Determine the [X, Y] coordinate at the center of the cell enclosing the given text.  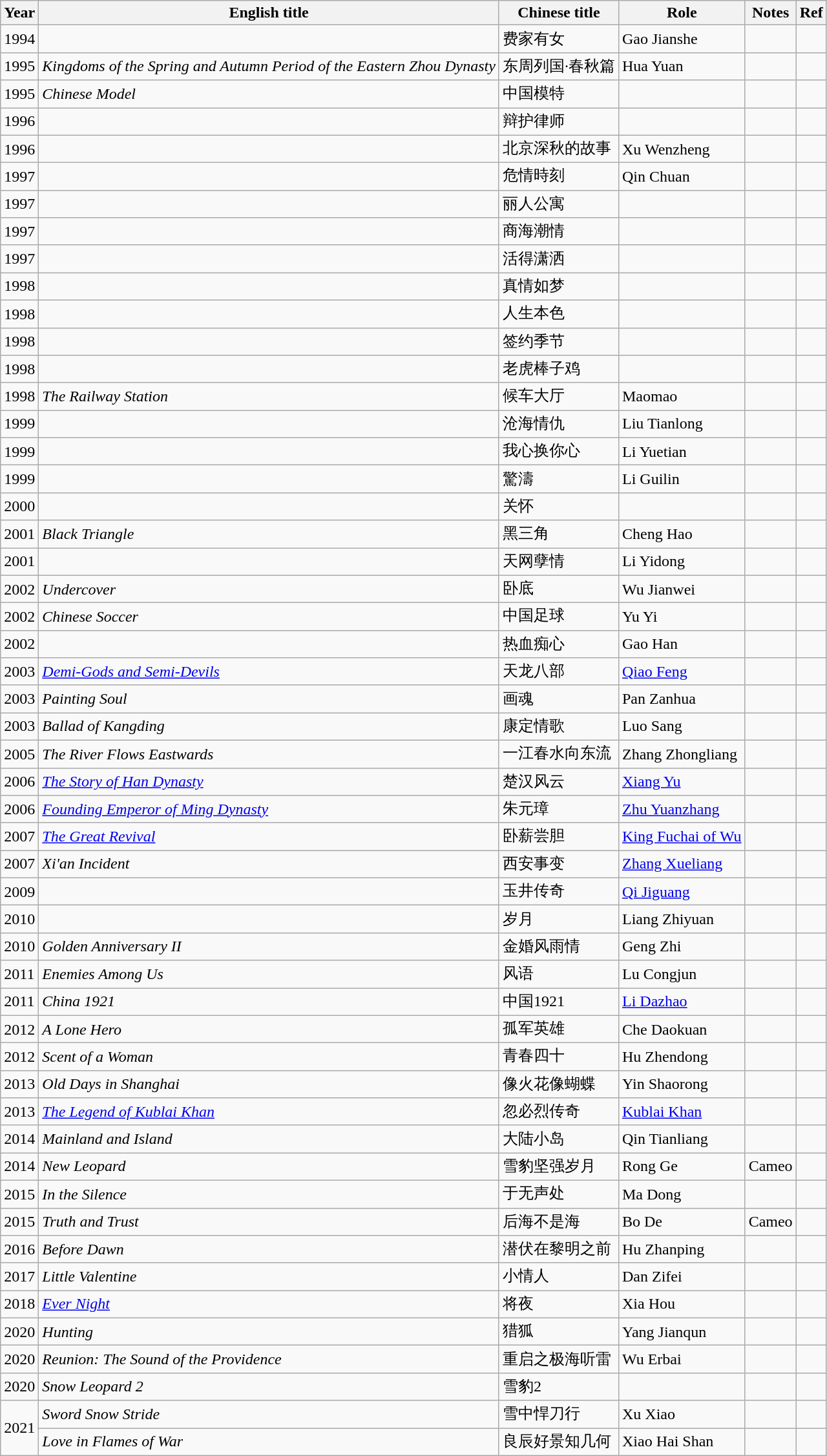
Wu Jianwei [682, 589]
Hunting [269, 1331]
Hu Zhendong [682, 1057]
中国模特 [558, 94]
Snow Leopard 2 [269, 1387]
Role [682, 13]
老虎棒子鸡 [558, 370]
费家有女 [558, 39]
雪豹坚强岁月 [558, 1167]
Love in Flames of War [269, 1442]
像火花像蝴蝶 [558, 1084]
Qin Tianliang [682, 1139]
Chinese title [558, 13]
卧底 [558, 589]
危情時刻 [558, 177]
Black Triangle [269, 534]
卧薪尝胆 [558, 836]
Truth and Trust [269, 1221]
1994 [19, 39]
北京深秋的故事 [558, 149]
热血痴心 [558, 644]
Lu Congjun [682, 975]
后海不是海 [558, 1221]
关怀 [558, 507]
Li Yuetian [682, 451]
Qi Jiguang [682, 892]
我心换你心 [558, 451]
Qin Chuan [682, 177]
画魂 [558, 699]
忽必烈传奇 [558, 1112]
2005 [19, 754]
沧海情仇 [558, 424]
A Lone Hero [269, 1029]
Xiang Yu [682, 782]
Bo De [682, 1221]
中国足球 [558, 617]
Luo Sang [682, 726]
Chinese Model [269, 94]
中国1921 [558, 1002]
Xu Wenzheng [682, 149]
In the Silence [269, 1194]
康定情歌 [558, 726]
候车大厅 [558, 397]
King Fuchai of Wu [682, 836]
Sword Snow Stride [269, 1414]
Ref [811, 13]
天龙八部 [558, 672]
Maomao [682, 397]
丽人公寓 [558, 204]
2021 [19, 1428]
孤军英雄 [558, 1029]
Dan Zifei [682, 1277]
楚汉风云 [558, 782]
2009 [19, 892]
Zhang Zhongliang [682, 754]
Zhang Xueliang [682, 865]
真情如梦 [558, 287]
Kublai Khan [682, 1112]
Qiao Feng [682, 672]
潜伏在黎明之前 [558, 1250]
Xu Xiao [682, 1414]
Xiao Hai Shan [682, 1442]
Geng Zhi [682, 946]
Reunion: The Sound of the Providence [269, 1360]
Yang Jianqun [682, 1331]
Yin Shaorong [682, 1084]
天网孽情 [558, 562]
2016 [19, 1250]
English title [269, 13]
驚濤 [558, 480]
Li Dazhao [682, 1002]
The River Flows Eastwards [269, 754]
Wu Erbai [682, 1360]
良辰好景知几何 [558, 1442]
Pan Zanhua [682, 699]
2000 [19, 507]
重启之极海听雷 [558, 1360]
辩护律师 [558, 121]
The Great Revival [269, 836]
Gao Jianshe [682, 39]
将夜 [558, 1304]
金婚风雨情 [558, 946]
青春四十 [558, 1057]
一江春水向东流 [558, 754]
Zhu Yuanzhang [682, 809]
Demi-Gods and Semi-Devils [269, 672]
New Leopard [269, 1167]
2018 [19, 1304]
西安事变 [558, 865]
Cheng Hao [682, 534]
Ballad of Kangding [269, 726]
Scent of a Woman [269, 1057]
雪豹2 [558, 1387]
Golden Anniversary II [269, 946]
2017 [19, 1277]
Chinese Soccer [269, 617]
Little Valentine [269, 1277]
Hua Yuan [682, 66]
小情人 [558, 1277]
The Legend of Kublai Khan [269, 1112]
签约季节 [558, 341]
东周列国·春秋篇 [558, 66]
岁月 [558, 919]
Before Dawn [269, 1250]
Undercover [269, 589]
Li Guilin [682, 480]
猎狐 [558, 1331]
Founding Emperor of Ming Dynasty [269, 809]
Li Yidong [682, 562]
Ma Dong [682, 1194]
人生本色 [558, 314]
玉井传奇 [558, 892]
Kingdoms of the Spring and Autumn Period of the Eastern Zhou Dynasty [269, 66]
Rong Ge [682, 1167]
Gao Han [682, 644]
Liang Zhiyuan [682, 919]
China 1921 [269, 1002]
Old Days in Shanghai [269, 1084]
Liu Tianlong [682, 424]
商海潮情 [558, 231]
Yu Yi [682, 617]
Notes [770, 13]
Enemies Among Us [269, 975]
朱元璋 [558, 809]
Hu Zhanping [682, 1250]
Painting Soul [269, 699]
风语 [558, 975]
Xia Hou [682, 1304]
雪中悍刀行 [558, 1414]
Mainland and Island [269, 1139]
Ever Night [269, 1304]
Xi'an Incident [269, 865]
The Railway Station [269, 397]
黑三角 [558, 534]
Che Daokuan [682, 1029]
于无声处 [558, 1194]
Year [19, 13]
The Story of Han Dynasty [269, 782]
大陆小岛 [558, 1139]
活得潇洒 [558, 258]
